Scan for the cell matching the given text and deliver its [X, Y] coordinate at center. 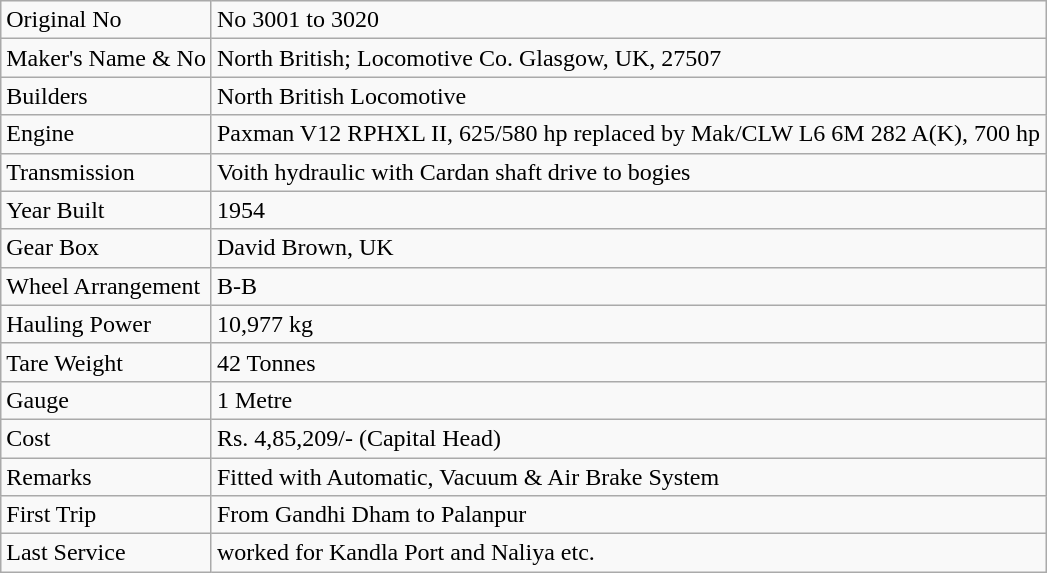
10,977 kg [628, 324]
Rs. 4,85,209/- (Capital Head) [628, 438]
North British; Locomotive Co. Glasgow, UK, 27507 [628, 58]
Original No [106, 20]
David Brown, UK [628, 248]
North British Locomotive [628, 96]
Voith hydraulic with Cardan shaft drive to bogies [628, 172]
Tare Weight [106, 362]
Cost [106, 438]
No 3001 to 3020 [628, 20]
Remarks [106, 477]
Transmission [106, 172]
Engine [106, 134]
42 Tonnes [628, 362]
1954 [628, 210]
B-B [628, 286]
Paxman V12 RPHXL II, 625/580 hp replaced by Mak/CLW L6 6M 282 A(K), 700 hp [628, 134]
Wheel Arrangement [106, 286]
Builders [106, 96]
From Gandhi Dham to Palanpur [628, 515]
1 Metre [628, 400]
Gauge [106, 400]
Gear Box [106, 248]
First Trip [106, 515]
Hauling Power [106, 324]
Fitted with Automatic, Vacuum & Air Brake System [628, 477]
worked for Kandla Port and Naliya etc. [628, 553]
Maker's Name & No [106, 58]
Year Built [106, 210]
Last Service [106, 553]
